Search for the cell housing the specified text and yield its (x, y) center coordinate. 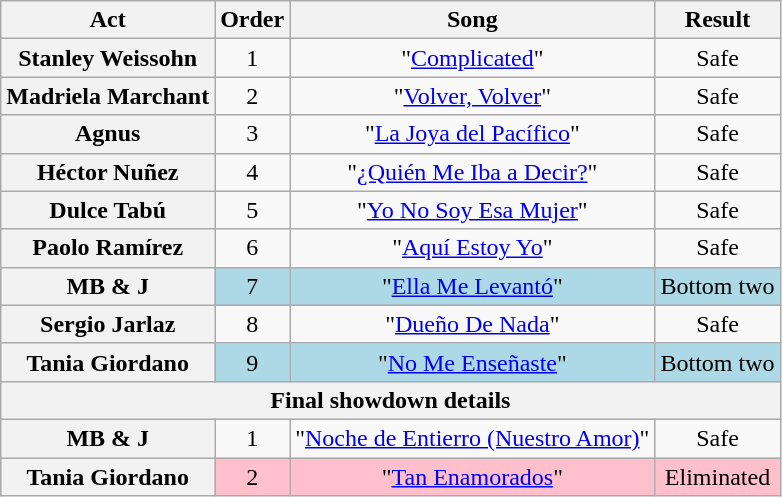
"Complicated" (472, 58)
Paolo Ramírez (108, 248)
Héctor Nuñez (108, 172)
Final showdown details (390, 400)
3 (252, 134)
8 (252, 324)
7 (252, 286)
Stanley Weissohn (108, 58)
"Ella Me Levantó" (472, 286)
"Noche de Entierro (Nuestro Amor)" (472, 438)
Eliminated (718, 477)
Order (252, 20)
"Aquí Estoy Yo" (472, 248)
"Tan Enamorados" (472, 477)
"No Me Enseñaste" (472, 362)
6 (252, 248)
Sergio Jarlaz (108, 324)
9 (252, 362)
Madriela Marchant (108, 96)
Song (472, 20)
Act (108, 20)
Agnus (108, 134)
Result (718, 20)
"¿Quién Me Iba a Decir?" (472, 172)
"La Joya del Pacífico" (472, 134)
"Volver, Volver" (472, 96)
"Yo No Soy Esa Mujer" (472, 210)
"Dueño De Nada" (472, 324)
5 (252, 210)
4 (252, 172)
Dulce Tabú (108, 210)
